For the text-containing cell, return its midpoint in [X, Y] coordinate format. 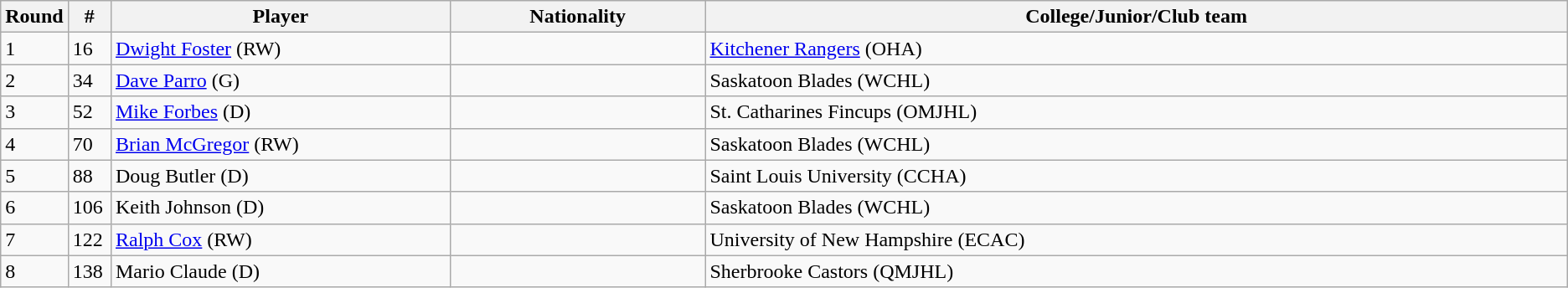
Doug Butler (D) [280, 176]
University of New Hampshire (ECAC) [1136, 239]
6 [34, 208]
St. Catharines Fincups (OMJHL) [1136, 112]
3 [34, 112]
Mario Claude (D) [280, 271]
2 [34, 80]
Dave Parro (G) [280, 80]
88 [89, 176]
Keith Johnson (D) [280, 208]
1 [34, 49]
4 [34, 144]
8 [34, 271]
34 [89, 80]
70 [89, 144]
Saint Louis University (CCHA) [1136, 176]
Sherbrooke Castors (QMJHL) [1136, 271]
Dwight Foster (RW) [280, 49]
Player [280, 17]
Nationality [578, 17]
7 [34, 239]
Ralph Cox (RW) [280, 239]
122 [89, 239]
Brian McGregor (RW) [280, 144]
16 [89, 49]
Mike Forbes (D) [280, 112]
College/Junior/Club team [1136, 17]
Kitchener Rangers (OHA) [1136, 49]
Round [34, 17]
138 [89, 271]
106 [89, 208]
52 [89, 112]
# [89, 17]
5 [34, 176]
